From the cell containing the given text, extract its center point as [X, Y] coordinate. 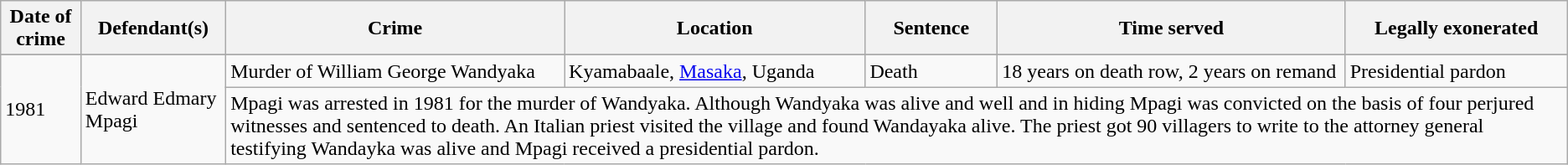
1981 [41, 110]
Crime [395, 28]
Legally exonerated [1456, 28]
Location [715, 28]
18 years on death row, 2 years on remand [1171, 71]
Edward Edmary Mpagi [152, 110]
Time served [1171, 28]
Kyamabaale, Masaka, Uganda [715, 71]
Murder of William George Wandyaka [395, 71]
Presidential pardon [1456, 71]
Sentence [931, 28]
Date of crime [41, 28]
Death [931, 71]
Defendant(s) [152, 28]
